Pinpoint the cell where the given text exists, returning its (x, y) midpoint coordinate. 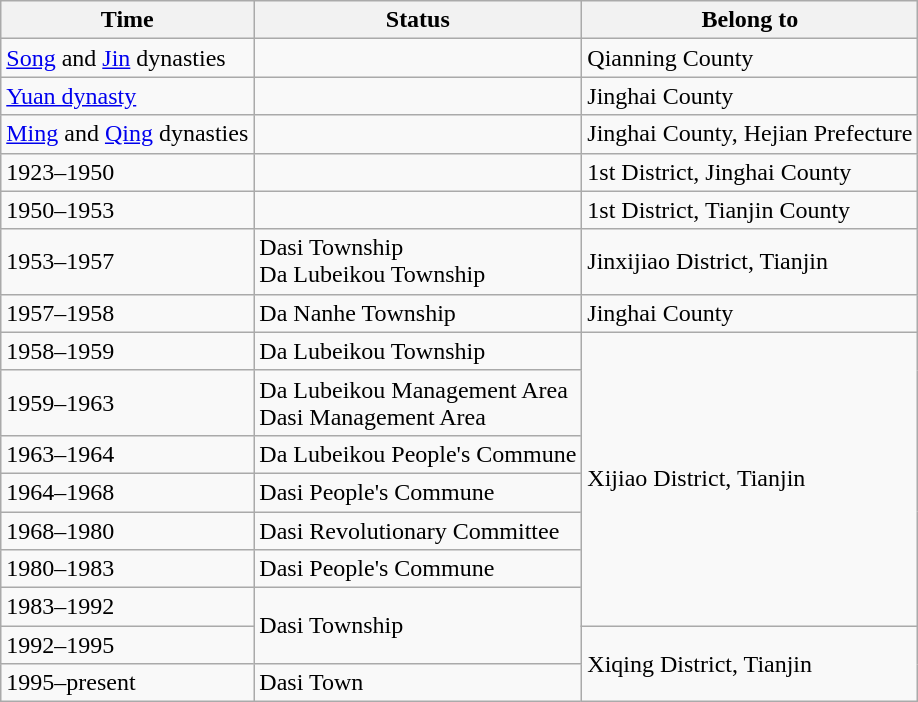
1983–1992 (128, 607)
1953–1957 (128, 262)
Xijiao District, Tianjin (750, 478)
Da Lubeikou Management AreaDasi Management Area (418, 402)
1980–1983 (128, 569)
1995–present (128, 683)
Belong to (750, 20)
1957–1958 (128, 313)
1st District, Tianjin County (750, 210)
Dasi Revolutionary Committee (418, 531)
Da Lubeikou People's Commune (418, 454)
Yuan dynasty (128, 96)
Ming and Qing dynasties (128, 134)
1st District, Jinghai County (750, 172)
1950–1953 (128, 210)
Jinxijiao District, Tianjin (750, 262)
1968–1980 (128, 531)
1959–1963 (128, 402)
Song and Jin dynasties (128, 58)
1963–1964 (128, 454)
1964–1968 (128, 492)
Xiqing District, Tianjin (750, 664)
Status (418, 20)
Qianning County (750, 58)
Time (128, 20)
Da Nanhe Township (418, 313)
Da Lubeikou Township (418, 351)
Dasi TownshipDa Lubeikou Township (418, 262)
Jinghai County, Hejian Prefecture (750, 134)
1923–1950 (128, 172)
Dasi Township (418, 626)
1992–1995 (128, 645)
Dasi Town (418, 683)
1958–1959 (128, 351)
